Determine the [x, y] coordinate at the center of the cell enclosing the given text.  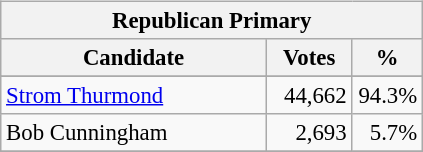
Candidate [134, 58]
94.3% [388, 96]
5.7% [388, 133]
Votes [309, 58]
Bob Cunningham [134, 133]
Republican Primary [212, 21]
2,693 [309, 133]
Strom Thurmond [134, 96]
44,662 [309, 96]
% [388, 58]
